Output the [X, Y] coordinate of the center of the cell containing the given text.  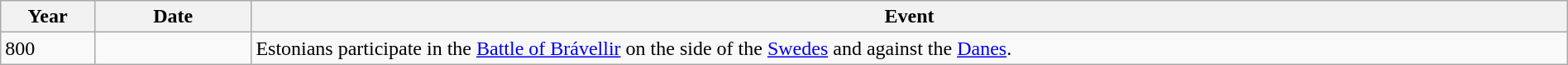
800 [48, 48]
Year [48, 17]
Date [172, 17]
Estonians participate in the Battle of Brávellir on the side of the Swedes and against the Danes. [910, 48]
Event [910, 17]
